Find where the given text appears and provide that cell's center as (X, Y) coordinate. 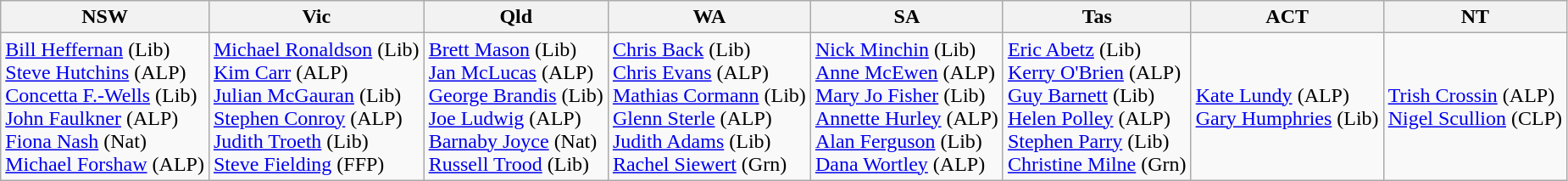
Brett Mason (Lib)Jan McLucas (ALP)George Brandis (Lib)Joe Ludwig (ALP)Barnaby Joyce (Nat)Russell Trood (Lib) (515, 107)
Vic (316, 17)
ACT (1287, 17)
Tas (1097, 17)
Bill Heffernan (Lib)Steve Hutchins (ALP)Concetta F.-Wells (Lib)John Faulkner (ALP)Fiona Nash (Nat)Michael Forshaw (ALP) (105, 107)
Trish Crossin (ALP)Nigel Scullion (CLP) (1475, 107)
Kate Lundy (ALP)Gary Humphries (Lib) (1287, 107)
NT (1475, 17)
Qld (515, 17)
NSW (105, 17)
WA (709, 17)
Michael Ronaldson (Lib)Kim Carr (ALP)Julian McGauran (Lib)Stephen Conroy (ALP)Judith Troeth (Lib)Steve Fielding (FFP) (316, 107)
Nick Minchin (Lib)Anne McEwen (ALP)Mary Jo Fisher (Lib)Annette Hurley (ALP)Alan Ferguson (Lib)Dana Wortley (ALP) (907, 107)
SA (907, 17)
Eric Abetz (Lib)Kerry O'Brien (ALP)Guy Barnett (Lib)Helen Polley (ALP)Stephen Parry (Lib)Christine Milne (Grn) (1097, 107)
Chris Back (Lib)Chris Evans (ALP)Mathias Cormann (Lib)Glenn Sterle (ALP)Judith Adams (Lib)Rachel Siewert (Grn) (709, 107)
